Scan for the cell matching the given text and deliver its [X, Y] coordinate at center. 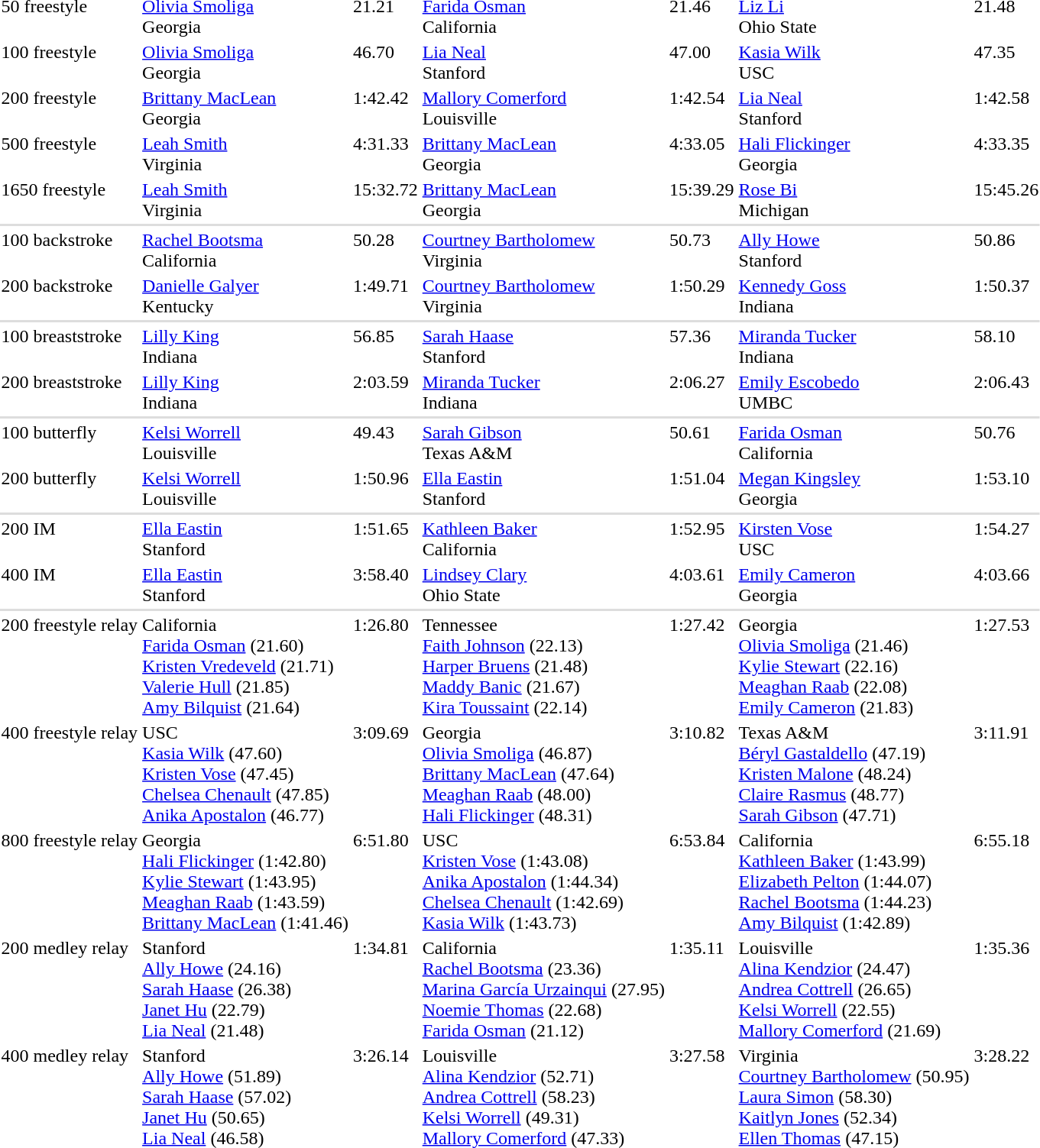
Texas A&MBéryl Gastaldello (47.19)Kristen Malone (48.24)Claire Rasmus (48.77)Sarah Gibson (47.71) [854, 774]
50.28 [386, 251]
USCKristen Vose (1:43.08)Anika Apostalon (1:44.34)Chelsea Chenault (1:42.69)Kasia Wilk (1:43.73) [543, 881]
4:33.35 [1006, 154]
2:06.27 [701, 393]
1:26.80 [386, 666]
3:11.91 [1006, 774]
2:06.43 [1006, 393]
56.85 [386, 347]
47.35 [1006, 63]
58.10 [1006, 347]
50.61 [701, 443]
50.73 [701, 251]
400 freestyle relay [70, 774]
Farida Osman California [854, 443]
Emily Cameron Georgia [854, 585]
1:49.71 [386, 296]
1:54.27 [1006, 539]
Olivia Smoliga Georgia [246, 63]
1:35.11 [701, 989]
Ally Howe Stanford [854, 251]
49.43 [386, 443]
200 medley relay [70, 989]
Kirsten Vose USC [854, 539]
LouisvilleAlina Kendzior (24.47)Andrea Cottrell (26.65)Kelsi Worrell (22.55)Mallory Comerford (21.69) [854, 989]
1:52.95 [701, 539]
46.70 [386, 63]
200 freestyle [70, 108]
Kathleen Baker California [543, 539]
3:58.40 [386, 585]
47.00 [701, 63]
Megan Kingsley Georgia [854, 489]
CaliforniaKathleen Baker (1:43.99)Elizabeth Pelton (1:44.07)Rachel Bootsma (1:44.23)Amy Bilquist (1:42.89) [854, 881]
100 butterfly [70, 443]
CaliforniaFarida Osman (21.60)Kristen Vredeveld (21.71)Valerie Hull (21.85)Amy Bilquist (21.64) [246, 666]
1:42.54 [701, 108]
4:33.05 [701, 154]
200 butterfly [70, 489]
2:03.59 [386, 393]
1:51.04 [701, 489]
1:53.10 [1006, 489]
Emily Escobedo UMBC [854, 393]
GeorgiaHali Flickinger (1:42.80)Kylie Stewart (1:43.95)Meaghan Raab (1:43.59)Brittany MacLean (1:41.46) [246, 881]
1:35.36 [1006, 989]
GeorgiaOlivia Smoliga (21.46)Kylie Stewart (22.16)Meaghan Raab (22.08)Emily Cameron (21.83) [854, 666]
800 freestyle relay [70, 881]
500 freestyle [70, 154]
1:50.37 [1006, 296]
4:03.66 [1006, 585]
1:42.58 [1006, 108]
1:42.42 [386, 108]
TennesseeFaith Johnson (22.13)Harper Bruens (21.48)Maddy Banic (21.67)Kira Toussaint (22.14) [543, 666]
3:10.82 [701, 774]
USCKasia Wilk (47.60)Kristen Vose (47.45)Chelsea Chenault (47.85)Anika Apostalon (46.77) [246, 774]
1650 freestyle [70, 200]
Danielle Galyer Kentucky [246, 296]
Hali Flickinger Georgia [854, 154]
1:50.96 [386, 489]
1:27.53 [1006, 666]
Mallory Comerford Louisville [543, 108]
4:03.61 [701, 585]
100 backstroke [70, 251]
4:31.33 [386, 154]
400 IM [70, 585]
6:51.80 [386, 881]
CaliforniaRachel Bootsma (23.36)Marina García Urzainqui (27.95)Noemie Thomas (22.68)Farida Osman (21.12) [543, 989]
Lindsey Clary Ohio State [543, 585]
50.86 [1006, 251]
GeorgiaOlivia Smoliga (46.87)Brittany MacLean (47.64)Meaghan Raab (48.00)Hali Flickinger (48.31) [543, 774]
200 breaststroke [70, 393]
200 backstroke [70, 296]
Rachel Bootsma California [246, 251]
50.76 [1006, 443]
15:45.26 [1006, 200]
1:51.65 [386, 539]
3:09.69 [386, 774]
57.36 [701, 347]
15:39.29 [701, 200]
6:55.18 [1006, 881]
StanfordAlly Howe (24.16)Sarah Haase (26.38)Janet Hu (22.79)Lia Neal (21.48) [246, 989]
1:50.29 [701, 296]
100 breaststroke [70, 347]
100 freestyle [70, 63]
Sarah Haase Stanford [543, 347]
6:53.84 [701, 881]
15:32.72 [386, 200]
1:27.42 [701, 666]
Rose Bi Michigan [854, 200]
200 IM [70, 539]
Kennedy Goss Indiana [854, 296]
1:34.81 [386, 989]
Kasia Wilk USC [854, 63]
200 freestyle relay [70, 666]
Sarah Gibson Texas A&M [543, 443]
